Return (x, y) of the center of cell containing provided text 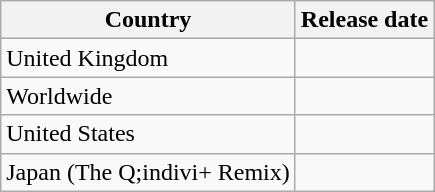
Worldwide (148, 96)
Japan (The Q;indivi+ Remix) (148, 172)
United Kingdom (148, 58)
United States (148, 134)
Country (148, 20)
Release date (364, 20)
